Return (X, Y) of the center of cell containing provided text 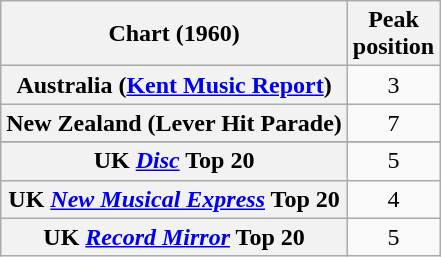
UK New Musical Express Top 20 (174, 199)
Chart (1960) (174, 34)
3 (393, 85)
Australia (Kent Music Report) (174, 85)
UK Record Mirror Top 20 (174, 237)
New Zealand (Lever Hit Parade) (174, 123)
Peakposition (393, 34)
4 (393, 199)
7 (393, 123)
UK Disc Top 20 (174, 161)
